Provide the (x, y) coordinate of the cell's center where the given text is located.  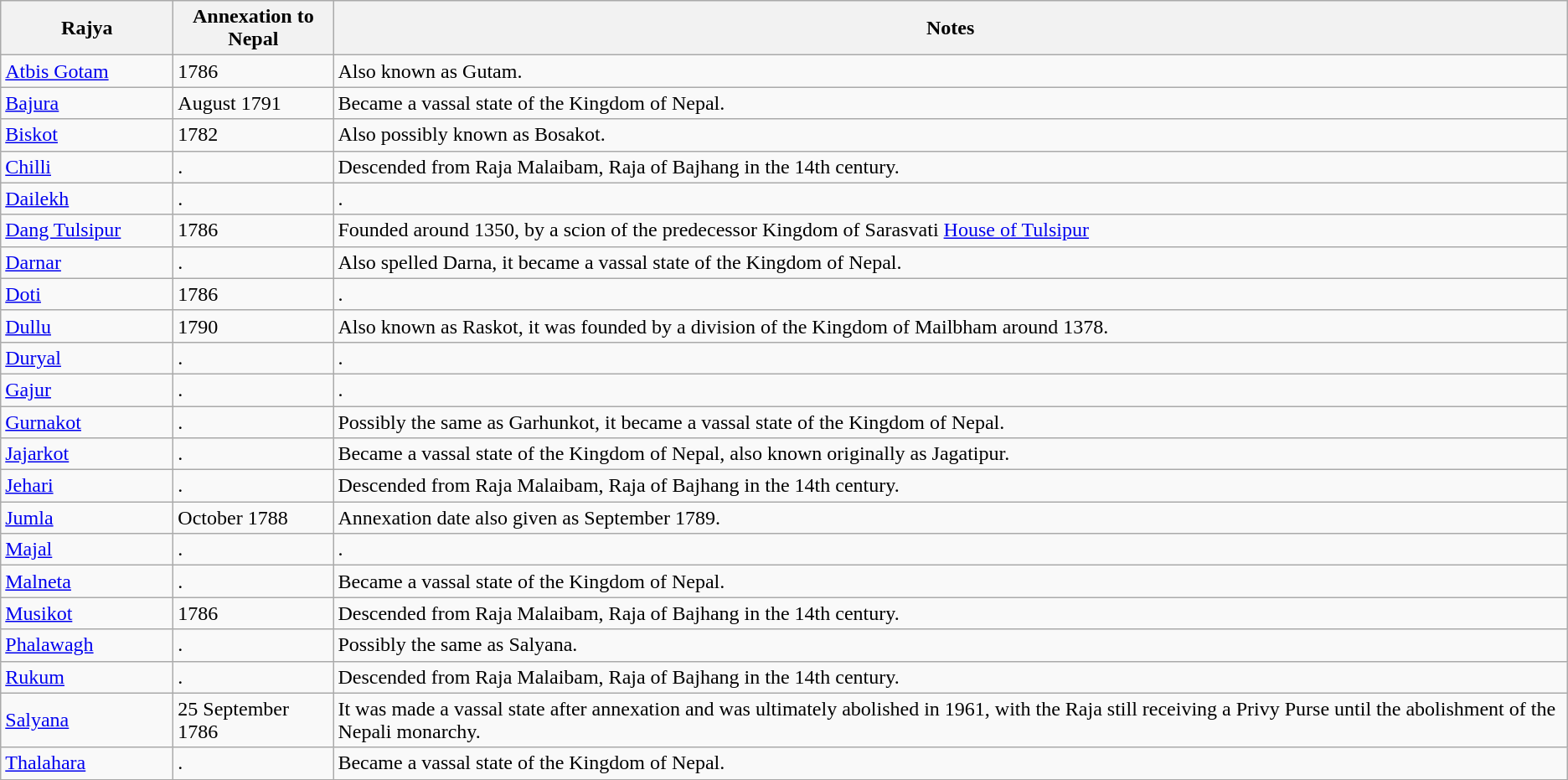
Bajura (87, 103)
Gajur (87, 390)
Rukum (87, 677)
Dailekh (87, 199)
Chilli (87, 167)
1790 (253, 326)
Jehari (87, 486)
Doti (87, 294)
25 September 1786 (253, 721)
Jajarkot (87, 454)
Founded around 1350, by a scion of the predecessor Kingdom of Sarasvati House of Tulsipur (950, 230)
Duryal (87, 358)
Atbis Gotam (87, 71)
Malneta (87, 581)
Also known as Gutam. (950, 71)
Gurnakot (87, 421)
Annexation to Nepal (253, 28)
August 1791 (253, 103)
Darnar (87, 262)
Also spelled Darna, it became a vassal state of the Kingdom of Nepal. (950, 262)
Rajya (87, 28)
Dang Tulsipur (87, 230)
Also known as Raskot, it was founded by a division of the Kingdom of Mailbham around 1378. (950, 326)
Became a vassal state of the Kingdom of Nepal, also known originally as Jagatipur. (950, 454)
Phalawagh (87, 645)
Thalahara (87, 763)
October 1788 (253, 518)
Possibly the same as Garhunkot, it became a vassal state of the Kingdom of Nepal. (950, 421)
1782 (253, 135)
Musikot (87, 613)
Biskot (87, 135)
Possibly the same as Salyana. (950, 645)
Annexation date also given as September 1789. (950, 518)
Jumla (87, 518)
Also possibly known as Bosakot. (950, 135)
Majal (87, 550)
Salyana (87, 721)
Dullu (87, 326)
Notes (950, 28)
